Capture the cell that displays the provided text and extract its [X, Y] central coordinate. 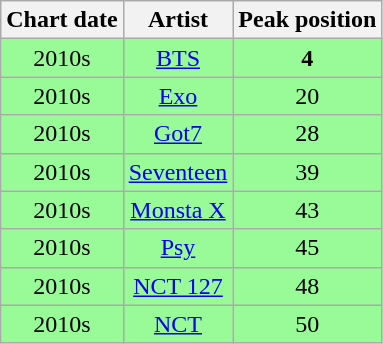
Peak position [308, 20]
20 [308, 96]
Artist [178, 20]
Got7 [178, 134]
4 [308, 58]
48 [308, 286]
Chart date [62, 20]
Monsta X [178, 210]
Exo [178, 96]
NCT 127 [178, 286]
50 [308, 324]
Seventeen [178, 172]
43 [308, 210]
28 [308, 134]
39 [308, 172]
BTS [178, 58]
NCT [178, 324]
45 [308, 248]
Psy [178, 248]
